Search for the cell housing the specified text and yield its [x, y] center coordinate. 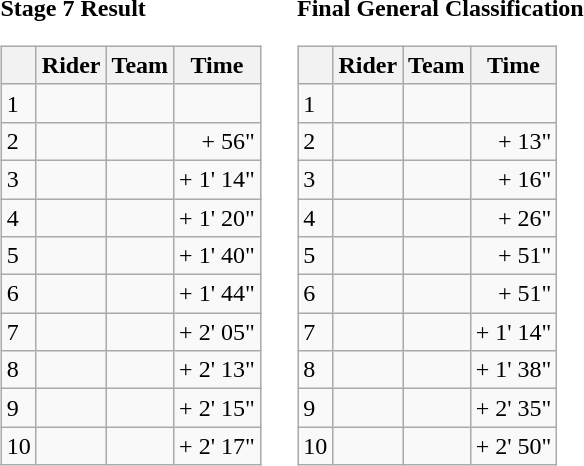
+ 1' 44" [218, 294]
+ 56" [218, 141]
+ 2' 35" [514, 408]
+ 1' 38" [514, 370]
+ 2' 13" [218, 370]
+ 2' 17" [218, 446]
+ 1' 40" [218, 256]
+ 2' 50" [514, 446]
+ 26" [514, 217]
+ 1' 20" [218, 217]
+ 2' 05" [218, 332]
+ 16" [514, 179]
+ 2' 15" [218, 408]
+ 13" [514, 141]
